Pinpoint the cell where the given text exists, returning its [X, Y] midpoint coordinate. 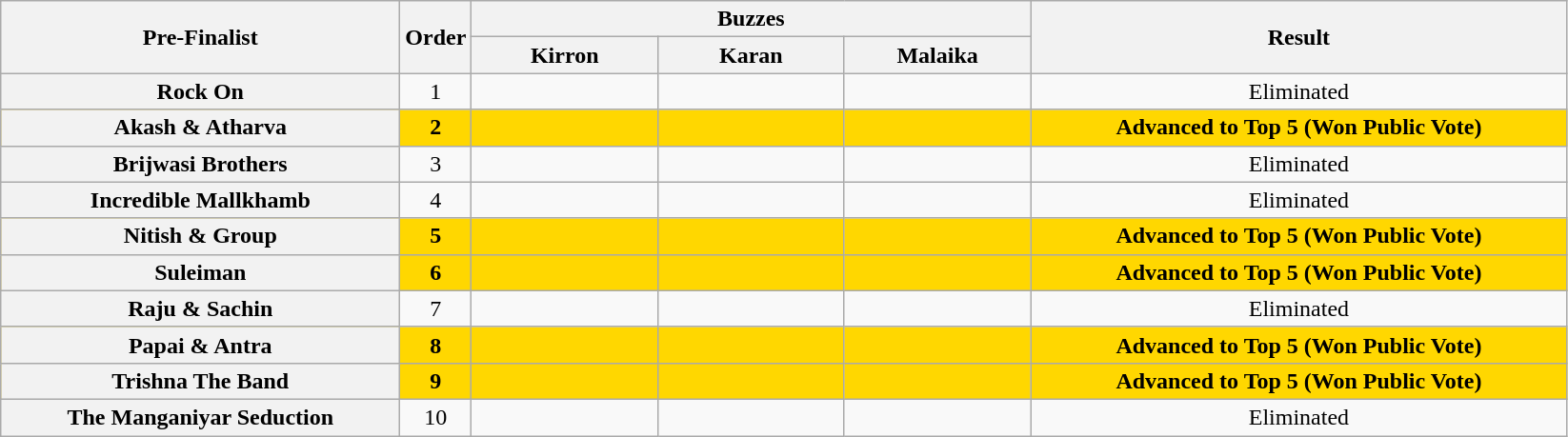
Buzzes [751, 19]
5 [436, 236]
Trishna The Band [200, 381]
Order [436, 37]
6 [436, 272]
10 [436, 417]
Raju & Sachin [200, 308]
Kirron [565, 55]
The Manganiyar Seduction [200, 417]
4 [436, 200]
Karan [752, 55]
1 [436, 91]
3 [436, 164]
Malaika [937, 55]
7 [436, 308]
Incredible Mallkhamb [200, 200]
2 [436, 128]
Papai & Antra [200, 345]
8 [436, 345]
Rock On [200, 91]
Brijwasi Brothers [200, 164]
9 [436, 381]
Suleiman [200, 272]
Akash & Atharva [200, 128]
Pre-Finalist [200, 37]
Result [1299, 37]
Nitish & Group [200, 236]
